Determine the (X, Y) coordinate at the center of the cell enclosing the given text.  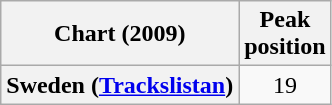
Sweden (Trackslistan) (120, 85)
Peakposition (285, 34)
19 (285, 85)
Chart (2009) (120, 34)
